Capture the cell that displays the provided text and extract its [X, Y] central coordinate. 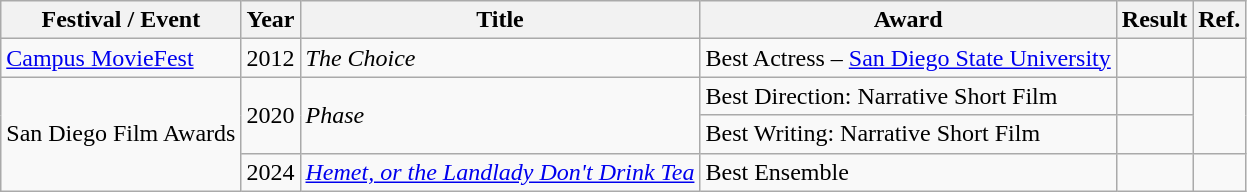
Hemet, or the Landlady Don't Drink Tea [500, 172]
Best Ensemble [908, 172]
Campus MovieFest [121, 58]
San Diego Film Awards [121, 134]
Result [1154, 20]
Best Actress – San Diego State University [908, 58]
The Choice [500, 58]
2012 [270, 58]
Year [270, 20]
Ref. [1220, 20]
2020 [270, 115]
Title [500, 20]
Festival / Event [121, 20]
Best Direction: Narrative Short Film [908, 96]
Award [908, 20]
2024 [270, 172]
Phase [500, 115]
Best Writing: Narrative Short Film [908, 134]
